From the cell containing the given text, extract its center point as (x, y) coordinate. 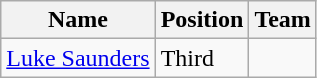
Position (202, 20)
Third (202, 58)
Luke Saunders (78, 58)
Name (78, 20)
Team (283, 20)
